Locate the cell with the specified text and output its (x, y) center coordinate. 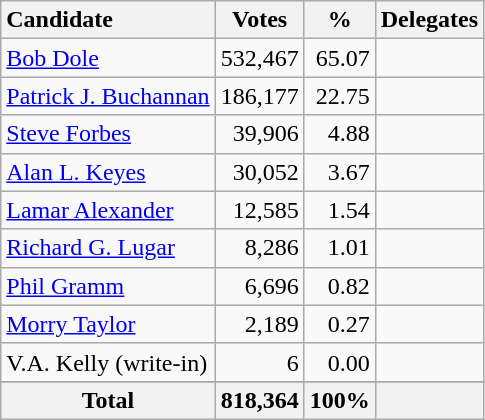
1.01 (340, 248)
% (340, 20)
Morry Taylor (108, 324)
Votes (260, 20)
39,906 (260, 134)
1.54 (340, 210)
818,364 (260, 400)
Candidate (108, 20)
Patrick J. Buchannan (108, 96)
100% (340, 400)
2,189 (260, 324)
V.A. Kelly (write-in) (108, 362)
6,696 (260, 286)
0.27 (340, 324)
65.07 (340, 58)
22.75 (340, 96)
4.88 (340, 134)
Phil Gramm (108, 286)
Richard G. Lugar (108, 248)
12,585 (260, 210)
Alan L. Keyes (108, 172)
Bob Dole (108, 58)
532,467 (260, 58)
0.82 (340, 286)
Steve Forbes (108, 134)
0.00 (340, 362)
6 (260, 362)
186,177 (260, 96)
3.67 (340, 172)
8,286 (260, 248)
Total (108, 400)
Lamar Alexander (108, 210)
Delegates (429, 20)
30,052 (260, 172)
